Search for the cell housing the specified text and yield its (x, y) center coordinate. 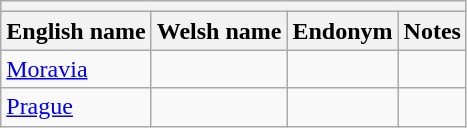
English name (76, 31)
Moravia (76, 69)
Notes (432, 31)
Welsh name (219, 31)
Prague (76, 107)
Endonym (342, 31)
